Locate the cell with the specified text and output its (X, Y) center coordinate. 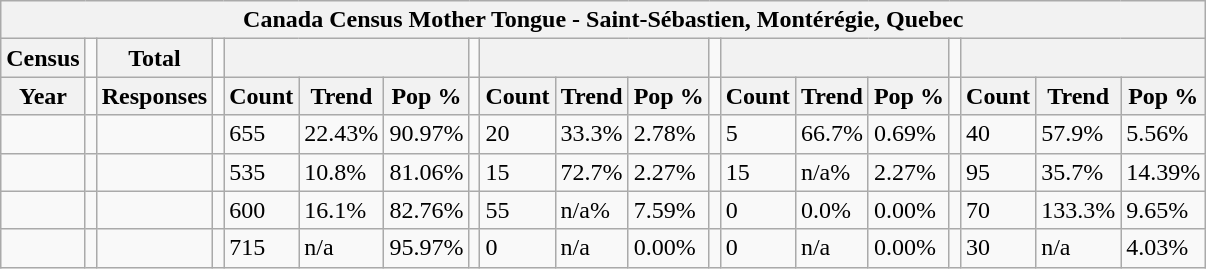
55 (518, 210)
70 (998, 210)
7.59% (668, 210)
66.7% (832, 134)
535 (262, 172)
95.97% (426, 248)
133.3% (1078, 210)
9.65% (1164, 210)
30 (998, 248)
57.9% (1078, 134)
20 (518, 134)
95 (998, 172)
14.39% (1164, 172)
90.97% (426, 134)
35.7% (1078, 172)
600 (262, 210)
Responses (154, 96)
82.76% (426, 210)
2.78% (668, 134)
72.7% (592, 172)
0.0% (832, 210)
0.69% (908, 134)
655 (262, 134)
81.06% (426, 172)
16.1% (342, 210)
4.03% (1164, 248)
33.3% (592, 134)
Canada Census Mother Tongue - Saint-Sébastien, Montérégie, Quebec (604, 20)
Total (154, 58)
10.8% (342, 172)
40 (998, 134)
Census (43, 58)
5.56% (1164, 134)
715 (262, 248)
22.43% (342, 134)
5 (758, 134)
Year (43, 96)
